Provide the (X, Y) coordinate of the cell's center where the given text is located.  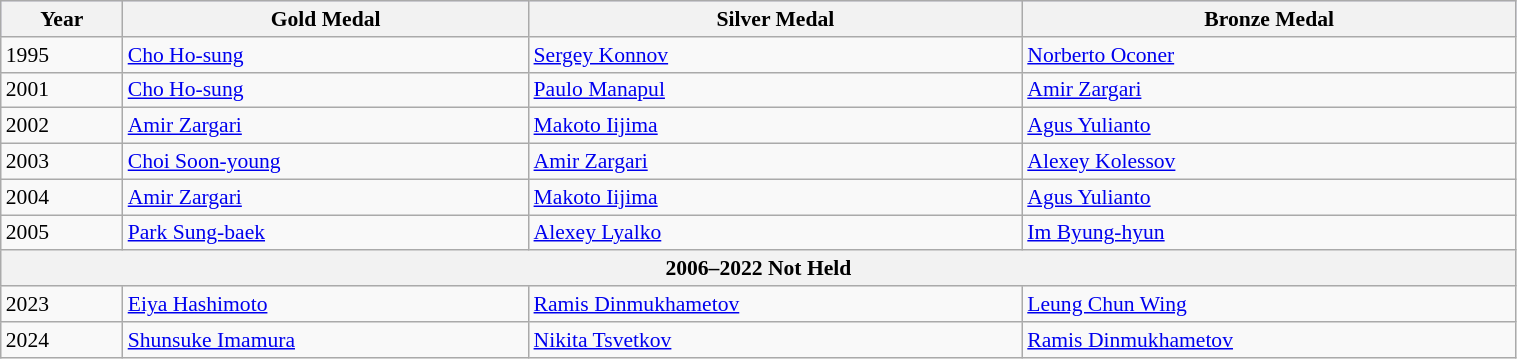
Shunsuke Imamura (326, 340)
2024 (62, 340)
2001 (62, 90)
2004 (62, 197)
Bronze Medal (1269, 19)
Alexey Lyalko (776, 233)
1995 (62, 55)
Choi Soon-young (326, 162)
Nikita Tsvetkov (776, 340)
Leung Chun Wing (1269, 304)
Alexey Kolessov (1269, 162)
2003 (62, 162)
2023 (62, 304)
Im Byung-hyun (1269, 233)
Park Sung-baek (326, 233)
Year (62, 19)
Eiya Hashimoto (326, 304)
2002 (62, 126)
2006–2022 Not Held (758, 269)
2005 (62, 233)
Gold Medal (326, 19)
Paulo Manapul (776, 90)
Norberto Oconer (1269, 55)
Silver Medal (776, 19)
Sergey Konnov (776, 55)
